From the cell containing the given text, extract its center point as [x, y] coordinate. 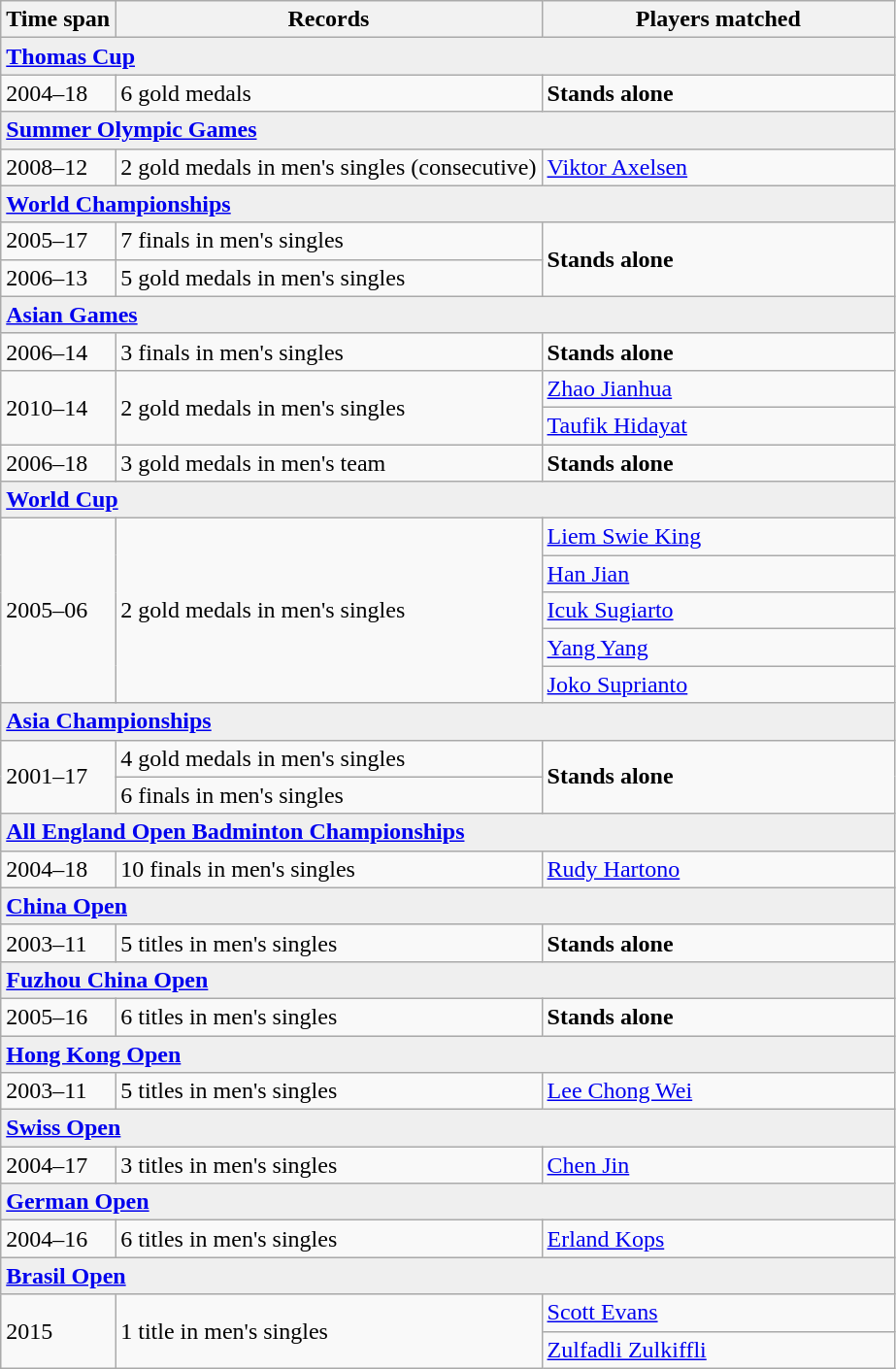
3 finals in men's singles [328, 351]
2001–17 [58, 777]
Brasil Open [448, 1276]
Liem Swie King [718, 537]
Zhao Jianhua [718, 388]
2006–13 [58, 278]
Lee Chong Wei [718, 1091]
Rudy Hartono [718, 869]
2006–18 [58, 463]
2 gold medals in men's singles (consecutive) [328, 167]
Viktor Axelsen [718, 167]
World Cup [448, 500]
2005–17 [58, 241]
10 finals in men's singles [328, 869]
Han Jian [718, 574]
Summer Olympic Games [448, 130]
Hong Kong Open [448, 1053]
Fuzhou China Open [448, 980]
All England Open Badminton Championships [448, 832]
German Open [448, 1202]
2005–16 [58, 1017]
Yang Yang [718, 648]
Swiss Open [448, 1128]
Asia Championships [448, 721]
Zulfadli Zulkiffli [718, 1350]
2008–12 [58, 167]
2004–16 [58, 1239]
2005–06 [58, 611]
World Championships [448, 204]
Chen Jin [718, 1165]
5 gold medals in men's singles [328, 278]
2006–14 [58, 351]
4 gold medals in men's singles [328, 758]
1 title in men's singles [328, 1331]
Joko Suprianto [718, 684]
Asian Games [448, 315]
Erland Kops [718, 1239]
Thomas Cup [448, 56]
Taufik Hidayat [718, 425]
Players matched [718, 19]
7 finals in men's singles [328, 241]
Scott Evans [718, 1313]
2004–17 [58, 1165]
Records [328, 19]
2015 [58, 1331]
3 gold medals in men's team [328, 463]
2010–14 [58, 407]
6 finals in men's singles [328, 795]
China Open [448, 906]
Time span [58, 19]
3 titles in men's singles [328, 1165]
6 gold medals [328, 93]
Icuk Sugiarto [718, 611]
